From the cell containing the given text, extract its center point as [x, y] coordinate. 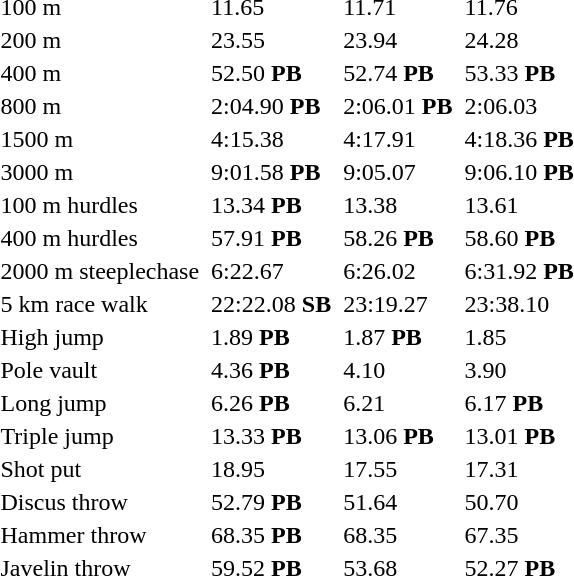
6.26 PB [272, 403]
23.55 [272, 40]
4:17.91 [398, 139]
52.74 PB [398, 73]
68.35 PB [272, 535]
13.38 [398, 205]
9:05.07 [398, 172]
6.21 [398, 403]
23.94 [398, 40]
1.89 PB [272, 337]
4.36 PB [272, 370]
6:22.67 [272, 271]
13.06 PB [398, 436]
52.79 PB [272, 502]
4:15.38 [272, 139]
22:22.08 SB [272, 304]
2:06.01 PB [398, 106]
58.26 PB [398, 238]
51.64 [398, 502]
18.95 [272, 469]
23:19.27 [398, 304]
4.10 [398, 370]
57.91 PB [272, 238]
68.35 [398, 535]
52.50 PB [272, 73]
2:04.90 PB [272, 106]
6:26.02 [398, 271]
17.55 [398, 469]
13.34 PB [272, 205]
13.33 PB [272, 436]
9:01.58 PB [272, 172]
1.87 PB [398, 337]
